Return [X, Y] of the center of cell containing provided text 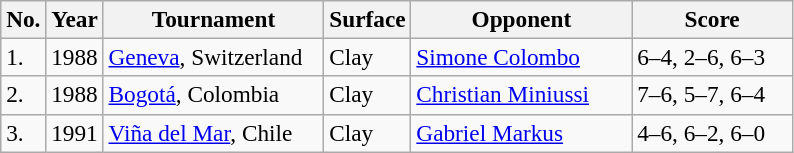
No. [24, 19]
6–4, 2–6, 6–3 [712, 57]
Surface [368, 19]
Viña del Mar, Chile [214, 133]
3. [24, 133]
Christian Miniussi [522, 95]
1991 [74, 133]
Gabriel Markus [522, 133]
Year [74, 19]
Geneva, Switzerland [214, 57]
1. [24, 57]
Bogotá, Colombia [214, 95]
2. [24, 95]
Score [712, 19]
Simone Colombo [522, 57]
4–6, 6–2, 6–0 [712, 133]
Tournament [214, 19]
Opponent [522, 19]
7–6, 5–7, 6–4 [712, 95]
